Return the [x, y] coordinate for the center point of the cell that contains the specified text.  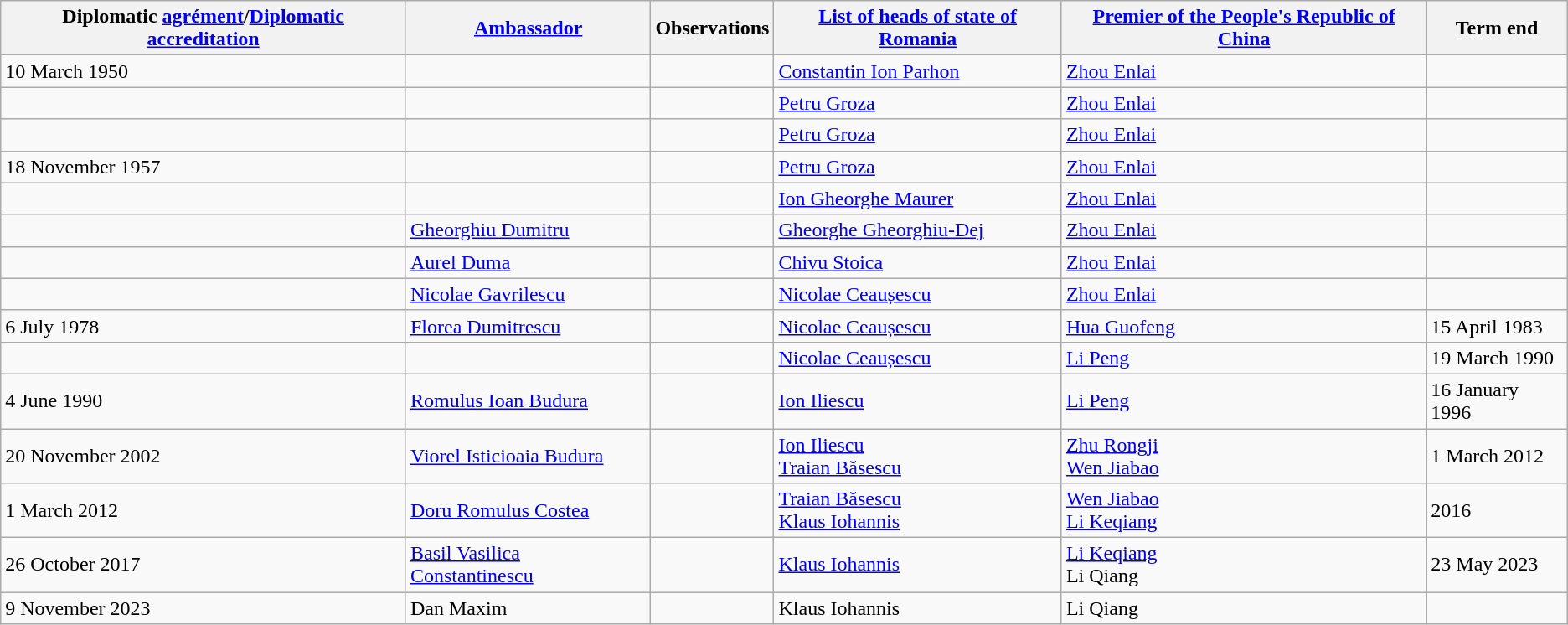
10 March 1950 [204, 71]
Observations [712, 28]
Ambassador [528, 28]
19 March 1990 [1497, 358]
2016 [1497, 511]
Gheorghe Gheorghiu-Dej [918, 230]
9 November 2023 [204, 608]
Chivu Stoica [918, 262]
Nicolae Gavrilescu [528, 294]
6 July 1978 [204, 326]
23 May 2023 [1497, 565]
Constantin Ion Parhon [918, 71]
Doru Romulus Costea [528, 511]
Li Qiang [1243, 608]
Ion Iliescu [918, 400]
Aurel Duma [528, 262]
Florea Dumitrescu [528, 326]
Diplomatic agrément/Diplomatic accreditation [204, 28]
26 October 2017 [204, 565]
4 June 1990 [204, 400]
Traian BăsescuKlaus Iohannis [918, 511]
Li KeqiangLi Qiang [1243, 565]
Viorel Isticioaia Budura [528, 456]
Dan Maxim [528, 608]
Term end [1497, 28]
Wen JiabaoLi Keqiang [1243, 511]
15 April 1983 [1497, 326]
Zhu RongjiWen Jiabao [1243, 456]
20 November 2002 [204, 456]
Hua Guofeng [1243, 326]
Gheorghiu Dumitru [528, 230]
Ion IliescuTraian Băsescu [918, 456]
Premier of the People's Republic of China [1243, 28]
18 November 1957 [204, 167]
Ion Gheorghe Maurer [918, 199]
16 January 1996 [1497, 400]
Basil Vasilica Constantinescu [528, 565]
Romulus Ioan Budura [528, 400]
List of heads of state of Romania [918, 28]
